Capture the cell that displays the provided text and extract its [x, y] central coordinate. 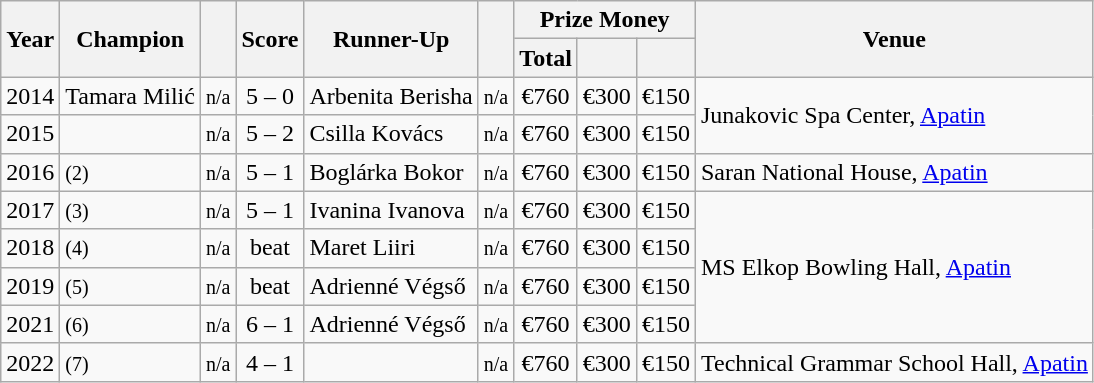
2021 [30, 324]
Boglárka Bokor [391, 172]
Total [546, 58]
(7) [130, 362]
2014 [30, 96]
4 – 1 [270, 362]
Prize Money [605, 20]
5 – 0 [270, 96]
MS Elkop Bowling Hall, Apatin [894, 267]
Year [30, 39]
(6) [130, 324]
5 – 2 [270, 134]
Saran National House, Apatin [894, 172]
(4) [130, 248]
2017 [30, 210]
Tamara Milić [130, 96]
Csilla Kovács [391, 134]
Champion [130, 39]
Junakovic Spa Center, Apatin [894, 115]
6 – 1 [270, 324]
Technical Grammar School Hall, Apatin [894, 362]
2018 [30, 248]
(3) [130, 210]
Arbenita Berisha [391, 96]
2022 [30, 362]
Score [270, 39]
2015 [30, 134]
Runner-Up [391, 39]
2019 [30, 286]
Ivanina Ivanova [391, 210]
Maret Liiri [391, 248]
2016 [30, 172]
(2) [130, 172]
(5) [130, 286]
Venue [894, 39]
